Return [x, y] of the center of cell containing provided text 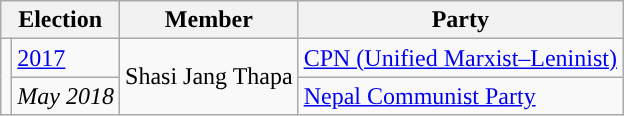
Shasi Jang Thapa [210, 77]
Election [60, 20]
Member [210, 20]
May 2018 [66, 96]
CPN (Unified Marxist–Leninist) [460, 58]
Party [460, 20]
Nepal Communist Party [460, 96]
2017 [66, 58]
